Capture the cell that displays the provided text and extract its (X, Y) central coordinate. 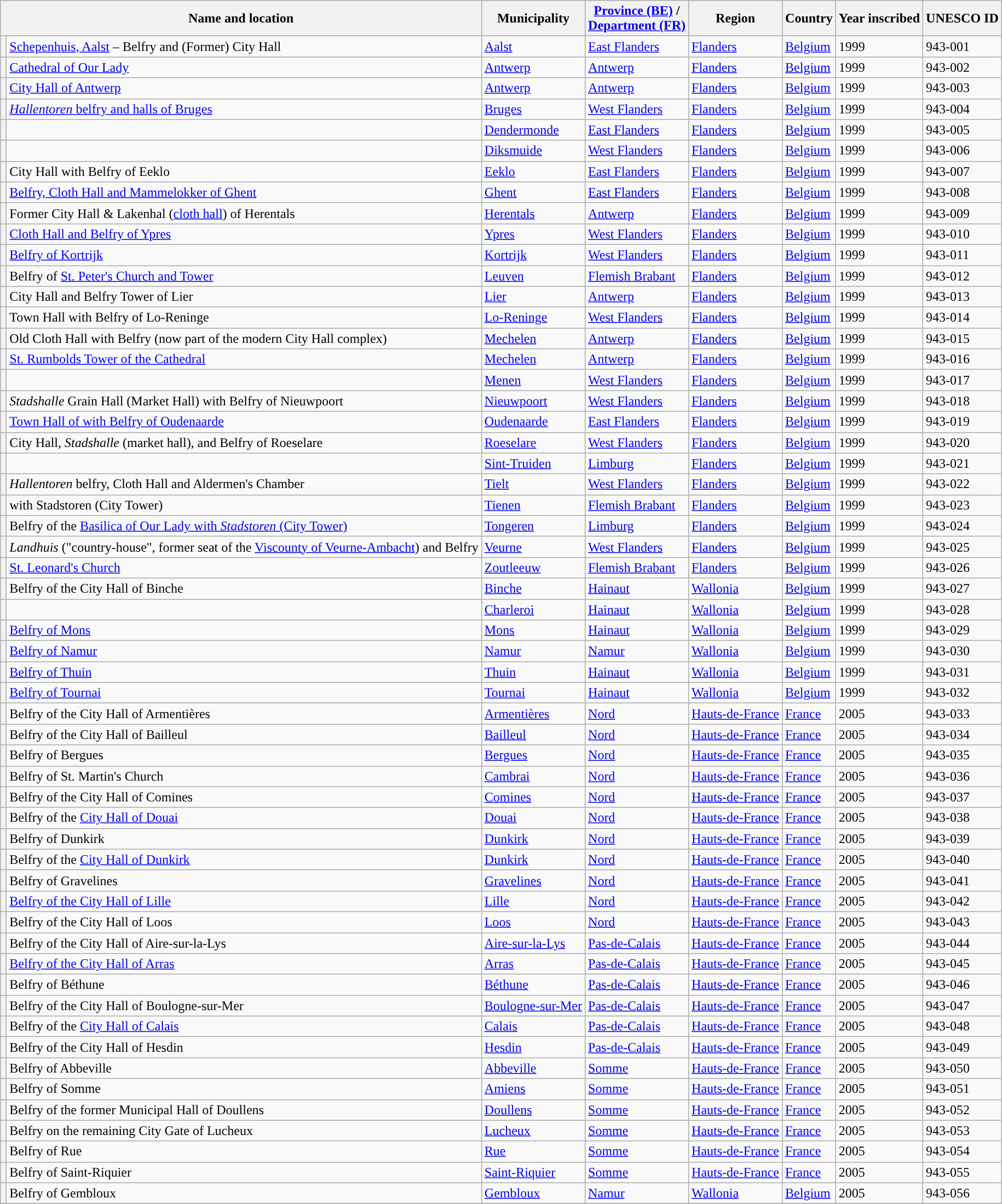
Belfry of Rue (244, 1151)
Thuin (533, 672)
943-023 (963, 505)
UNESCO ID (963, 19)
Belfry of the City Hall of Loos (244, 922)
Region (736, 19)
943-046 (963, 985)
Municipality (533, 19)
943-045 (963, 964)
943-004 (963, 109)
Herentals (533, 213)
943-029 (963, 630)
Belfry of Dunkirk (244, 839)
943-018 (963, 401)
943-028 (963, 610)
Boulogne-sur-Mer (533, 1006)
Belfry of St. Martin's Church (244, 776)
943-027 (963, 588)
Belfry of Abbeville (244, 1068)
943-026 (963, 567)
943-032 (963, 693)
Belfry of Gembloux (244, 1193)
Country (809, 19)
Belfry of Thuin (244, 672)
Abbeville (533, 1068)
Loos (533, 922)
Rue (533, 1151)
Sint-Truiden (533, 463)
943-048 (963, 1027)
Lucheux (533, 1131)
943-056 (963, 1193)
943-012 (963, 276)
Charleroi (533, 610)
Belfry of the City Hall of Arras (244, 964)
943-011 (963, 255)
Former City Hall & Lakenhal (cloth hall) of Herentals (244, 213)
943-054 (963, 1151)
Menen (533, 380)
Amiens (533, 1089)
Bruges (533, 109)
943-001 (963, 47)
Belfry of the City Hall of Dunkirk (244, 859)
943-024 (963, 526)
Belfry of the City Hall of Hesdin (244, 1047)
Name and location (241, 19)
Town Hall of with Belfry of Oudenaarde (244, 422)
943-041 (963, 880)
943-017 (963, 380)
Ypres (533, 234)
Belfry of Kortrijk (244, 255)
Belfry of Mons (244, 630)
943-042 (963, 901)
943-019 (963, 422)
Belfry on the remaining City Gate of Lucheux (244, 1131)
943-005 (963, 130)
Cambrai (533, 776)
943-036 (963, 776)
Lo-Reninge (533, 318)
Diksmuide (533, 151)
Lier (533, 297)
943-031 (963, 672)
943-038 (963, 818)
Town Hall with Belfry of Lo-Reninge (244, 318)
Hallentoren belfry, Cloth Hall and Aldermen's Chamber (244, 484)
City Hall and Belfry Tower of Lier (244, 297)
Belfry of Saint-Riquier (244, 1172)
943-034 (963, 735)
Binche (533, 588)
St. Rumbolds Tower of the Cathedral (244, 359)
Veurne (533, 547)
943-003 (963, 88)
Tournai (533, 693)
Bailleul (533, 735)
Hallentoren belfry and halls of Bruges (244, 109)
City Hall of Antwerp (244, 88)
Dendermonde (533, 130)
Year inscribed (879, 19)
Armentières (533, 714)
Tienen (533, 505)
Belfry of the City Hall of Comines (244, 797)
Belfry of Tournai (244, 693)
Province (BE) /Department (FR) (637, 19)
943-006 (963, 151)
Belfry of the City Hall of Aire-sur-la-Lys (244, 943)
Belfry of the City Hall of Bailleul (244, 735)
Bergues (533, 755)
Lille (533, 901)
Stadshalle Grain Hall (Market Hall) with Belfry of Nieuwpoort (244, 401)
Doullens (533, 1110)
Béthune (533, 985)
943-037 (963, 797)
Tielt (533, 484)
Zoutleeuw (533, 567)
943-013 (963, 297)
Roeselare (533, 443)
City Hall, Stadshalle (market hall), and Belfry of Roeselare (244, 443)
Douai (533, 818)
Belfry of St. Peter's Church and Tower (244, 276)
943-049 (963, 1047)
Kortrijk (533, 255)
943-039 (963, 839)
943-008 (963, 192)
Calais (533, 1027)
Gembloux (533, 1193)
943-030 (963, 651)
Arras (533, 964)
943-055 (963, 1172)
943-033 (963, 714)
943-050 (963, 1068)
Eeklo (533, 171)
Belfry of Namur (244, 651)
943-043 (963, 922)
943-047 (963, 1006)
943-020 (963, 443)
943-015 (963, 339)
Belfry of Somme (244, 1089)
943-044 (963, 943)
Belfry of the City Hall of Douai (244, 818)
943-007 (963, 171)
St. Leonard's Church (244, 567)
Belfry of the City Hall of Boulogne-sur-Mer (244, 1006)
943-014 (963, 318)
Schepenhuis, Aalst – Belfry and (Former) City Hall (244, 47)
Tongeren (533, 526)
Belfry of the City Hall of Binche (244, 588)
943-040 (963, 859)
Mons (533, 630)
Hesdin (533, 1047)
943-025 (963, 547)
Cloth Hall and Belfry of Ypres (244, 234)
Aalst (533, 47)
Ghent (533, 192)
Aire-sur-la-Lys (533, 943)
Belfry of the City Hall of Lille (244, 901)
Oudenaarde (533, 422)
Cathedral of Our Lady (244, 67)
Leuven (533, 276)
943-022 (963, 484)
Comines (533, 797)
Old Cloth Hall with Belfry (now part of the modern City Hall complex) (244, 339)
943-009 (963, 213)
Landhuis ("country-house", former seat of the Viscounty of Veurne-Ambacht) and Belfry (244, 547)
Belfry of the City Hall of Calais (244, 1027)
Saint-Riquier (533, 1172)
Belfry of the Basilica of Our Lady with Stadstoren (City Tower) (244, 526)
Belfry of Gravelines (244, 880)
Belfry of the former Municipal Hall of Doullens (244, 1110)
943-002 (963, 67)
943-016 (963, 359)
Belfry of the City Hall of Armentières (244, 714)
Belfry of Béthune (244, 985)
943-035 (963, 755)
943-021 (963, 463)
City Hall with Belfry of Eeklo (244, 171)
Gravelines (533, 880)
943-010 (963, 234)
943-053 (963, 1131)
943-051 (963, 1089)
with Stadstoren (City Tower) (244, 505)
943-052 (963, 1110)
Nieuwpoort (533, 401)
Belfry, Cloth Hall and Mammelokker of Ghent (244, 192)
Belfry of Bergues (244, 755)
